For the text-containing cell, return its midpoint in (X, Y) coordinate format. 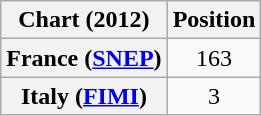
Italy (FIMI) (84, 96)
163 (214, 58)
Chart (2012) (84, 20)
Position (214, 20)
France (SNEP) (84, 58)
3 (214, 96)
